Return (x, y) of the center of cell containing provided text 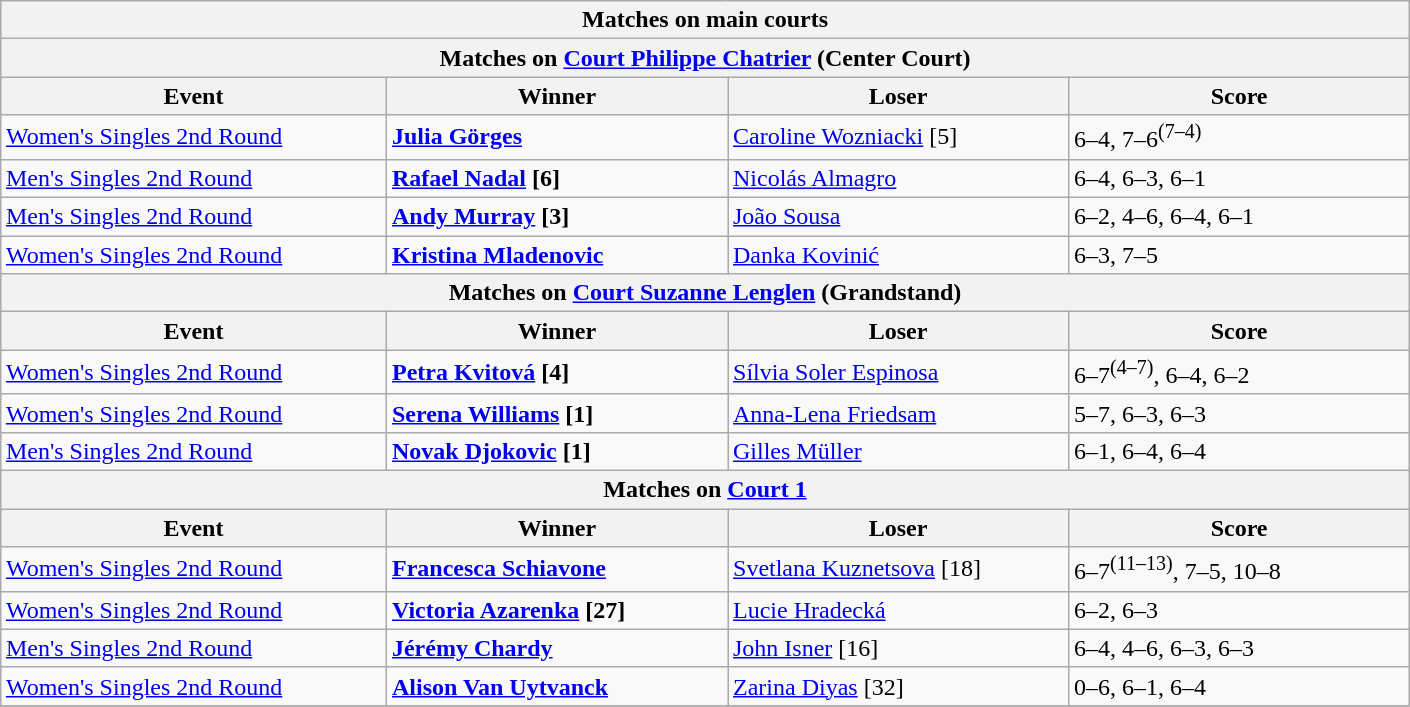
Francesca Schiavone (556, 570)
6–7(11–13), 7–5, 10–8 (1240, 570)
0–6, 6–1, 6–4 (1240, 686)
Sílvia Soler Espinosa (898, 372)
6–4, 6–3, 6–1 (1240, 178)
6–1, 6–4, 6–4 (1240, 451)
6–4, 7–6(7–4) (1240, 138)
Rafael Nadal [6] (556, 178)
Gilles Müller (898, 451)
Nicolás Almagro (898, 178)
John Isner [16] (898, 648)
5–7, 6–3, 6–3 (1240, 413)
Danka Kovinić (898, 255)
Matches on main courts (704, 20)
Svetlana Kuznetsova [18] (898, 570)
Andy Murray [3] (556, 217)
Matches on Court 1 (704, 489)
Serena Williams [1] (556, 413)
Lucie Hradecká (898, 610)
Zarina Diyas [32] (898, 686)
Kristina Mladenovic (556, 255)
Matches on Court Philippe Chatrier (Center Court) (704, 58)
6–3, 7–5 (1240, 255)
Alison Van Uytvanck (556, 686)
6–2, 4–6, 6–4, 6–1 (1240, 217)
João Sousa (898, 217)
Victoria Azarenka [27] (556, 610)
Julia Görges (556, 138)
Petra Kvitová [4] (556, 372)
Jérémy Chardy (556, 648)
6–7(4–7), 6–4, 6–2 (1240, 372)
Matches on Court Suzanne Lenglen (Grandstand) (704, 293)
6–4, 4–6, 6–3, 6–3 (1240, 648)
Caroline Wozniacki [5] (898, 138)
6–2, 6–3 (1240, 610)
Novak Djokovic [1] (556, 451)
Anna-Lena Friedsam (898, 413)
